Provide the [X, Y] coordinate of the cell's center where the given text is located.  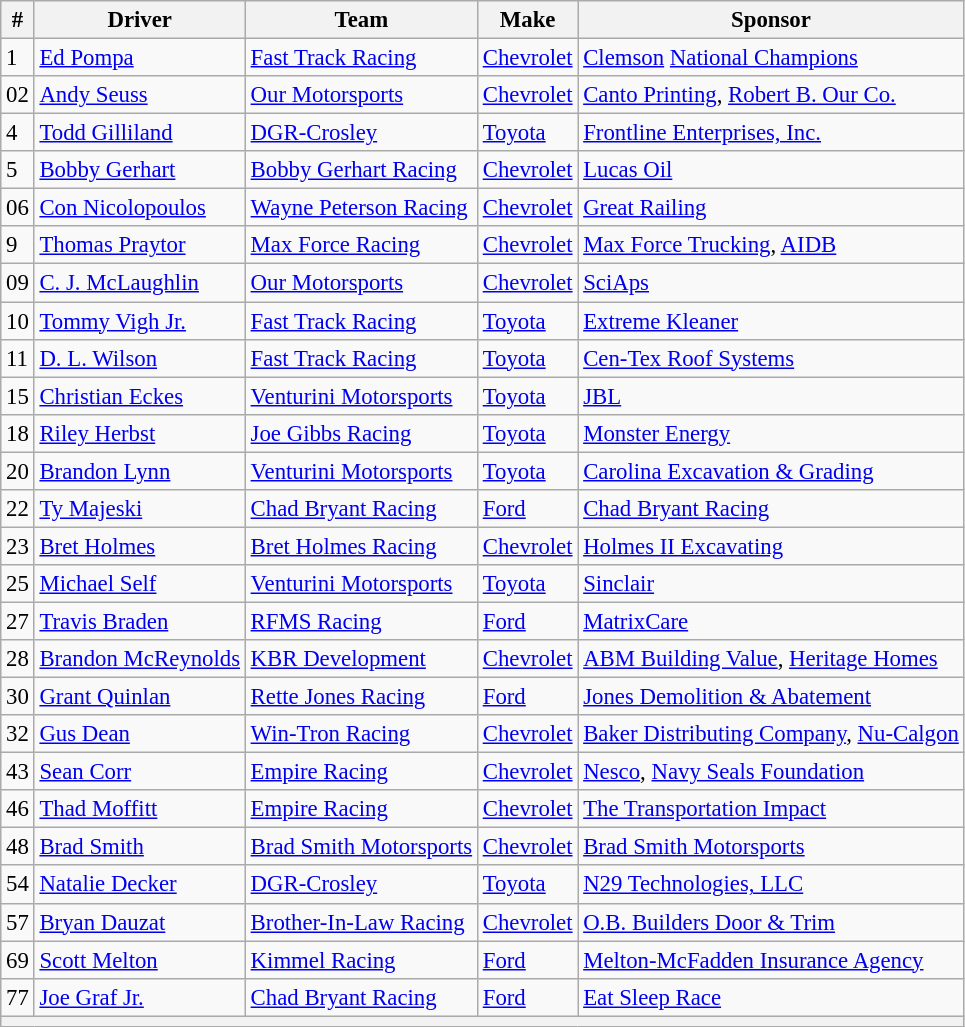
10 [18, 321]
30 [18, 697]
15 [18, 396]
Kimmel Racing [361, 960]
# [18, 20]
Thomas Praytor [140, 245]
SciAps [771, 283]
KBR Development [361, 659]
Michael Self [140, 584]
Thad Moffitt [140, 809]
48 [18, 847]
Gus Dean [140, 734]
Eat Sleep Race [771, 997]
Canto Printing, Robert B. Our Co. [771, 95]
RFMS Racing [361, 621]
JBL [771, 396]
C. J. McLaughlin [140, 283]
46 [18, 809]
20 [18, 471]
54 [18, 885]
Holmes II Excavating [771, 546]
Brandon McReynolds [140, 659]
32 [18, 734]
02 [18, 95]
ABM Building Value, Heritage Homes [771, 659]
Carolina Excavation & Grading [771, 471]
23 [18, 546]
1 [18, 58]
Tommy Vigh Jr. [140, 321]
Brother-In-Law Racing [361, 922]
N29 Technologies, LLC [771, 885]
Joe Graf Jr. [140, 997]
Ed Pompa [140, 58]
Sponsor [771, 20]
77 [18, 997]
Nesco, Navy Seals Foundation [771, 772]
Joe Gibbs Racing [361, 433]
Max Force Trucking, AIDB [771, 245]
Bret Holmes Racing [361, 546]
Great Railing [771, 208]
Driver [140, 20]
Bryan Dauzat [140, 922]
27 [18, 621]
4 [18, 133]
O.B. Builders Door & Trim [771, 922]
MatrixCare [771, 621]
Andy Seuss [140, 95]
Frontline Enterprises, Inc. [771, 133]
11 [18, 358]
Sinclair [771, 584]
Extreme Kleaner [771, 321]
Ty Majeski [140, 509]
Wayne Peterson Racing [361, 208]
Team [361, 20]
Melton-McFadden Insurance Agency [771, 960]
5 [18, 170]
Todd Gilliland [140, 133]
D. L. Wilson [140, 358]
Grant Quinlan [140, 697]
Bret Holmes [140, 546]
The Transportation Impact [771, 809]
43 [18, 772]
Travis Braden [140, 621]
Bobby Gerhart [140, 170]
Brad Smith [140, 847]
Natalie Decker [140, 885]
Clemson National Champions [771, 58]
28 [18, 659]
Rette Jones Racing [361, 697]
18 [18, 433]
57 [18, 922]
Bobby Gerhart Racing [361, 170]
Cen-Tex Roof Systems [771, 358]
09 [18, 283]
25 [18, 584]
Jones Demolition & Abatement [771, 697]
Con Nicolopoulos [140, 208]
Christian Eckes [140, 396]
Sean Corr [140, 772]
Riley Herbst [140, 433]
Lucas Oil [771, 170]
Win-Tron Racing [361, 734]
9 [18, 245]
06 [18, 208]
69 [18, 960]
Scott Melton [140, 960]
22 [18, 509]
Max Force Racing [361, 245]
Monster Energy [771, 433]
Brandon Lynn [140, 471]
Make [527, 20]
Baker Distributing Company, Nu-Calgon [771, 734]
